Return the [x, y] coordinate for the center point of the cell that contains the specified text.  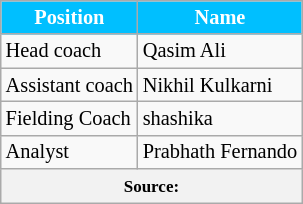
Nikhil Kulkarni [220, 85]
Prabhath Fernando [220, 152]
Head coach [70, 51]
shashika [220, 118]
Source: [152, 186]
Fielding Coach [70, 118]
Analyst [70, 152]
Position [70, 17]
Name [220, 17]
Qasim Ali [220, 51]
Assistant coach [70, 85]
